Search for the cell housing the specified text and yield its (x, y) center coordinate. 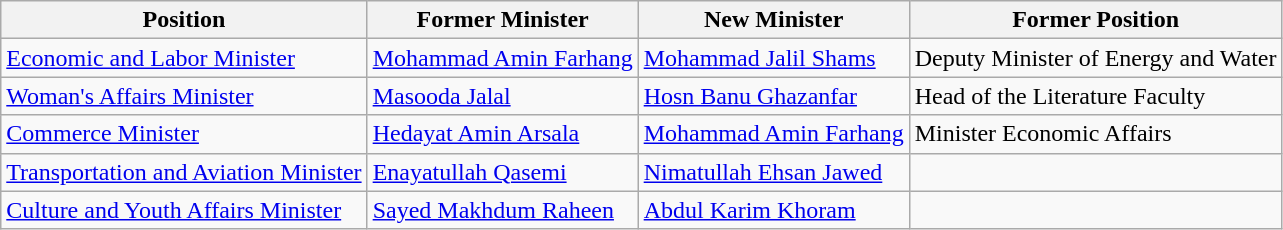
Head of the Literature Faculty (1096, 96)
Former Position (1096, 20)
Deputy Minister of Energy and Water (1096, 58)
Commerce Minister (184, 134)
Hosn Banu Ghazanfar (774, 96)
Culture and Youth Affairs Minister (184, 210)
Abdul Karim Khoram (774, 210)
Position (184, 20)
Hedayat Amin Arsala (502, 134)
Economic and Labor Minister (184, 58)
Mohammad Jalil Shams (774, 58)
Nimatullah Ehsan Jawed (774, 172)
Former Minister (502, 20)
Sayed Makhdum Raheen (502, 210)
New Minister (774, 20)
Minister Economic Affairs (1096, 134)
Enayatullah Qasemi (502, 172)
Masooda Jalal (502, 96)
Woman's Affairs Minister (184, 96)
Transportation and Aviation Minister (184, 172)
